Pinpoint the cell where the given text exists, returning its [x, y] midpoint coordinate. 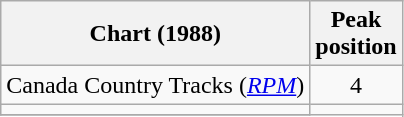
Canada Country Tracks (RPM) [156, 85]
4 [356, 85]
Peakposition [356, 34]
Chart (1988) [156, 34]
